Scan for the cell matching the given text and deliver its (X, Y) coordinate at center. 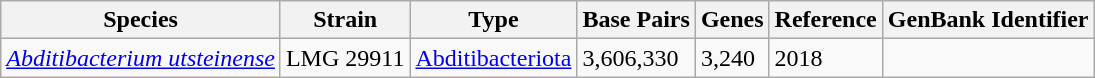
Species (141, 20)
Type (494, 20)
Base Pairs (636, 20)
LMG 29911 (345, 58)
Strain (345, 20)
Abditibacterium utsteinense (141, 58)
2018 (826, 58)
Reference (826, 20)
Abditibacteriota (494, 58)
GenBank Identifier (988, 20)
Genes (732, 20)
3,240 (732, 58)
3,606,330 (636, 58)
